Find where the given text appears and provide that cell's center as (x, y) coordinate. 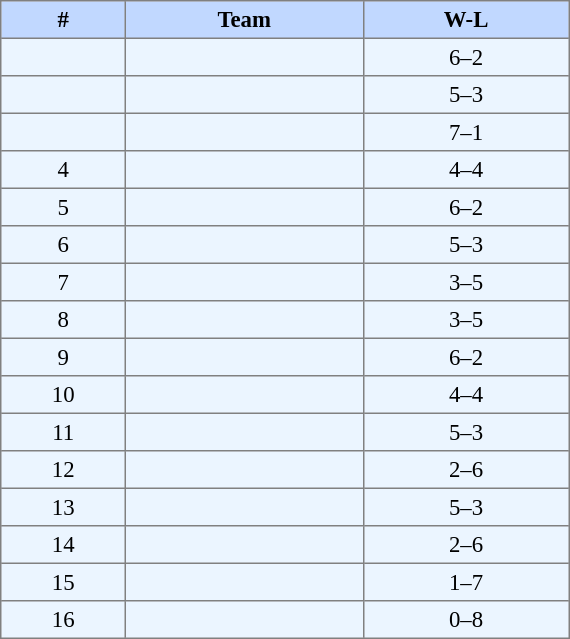
14 (63, 545)
15 (63, 582)
11 (63, 432)
10 (63, 395)
8 (63, 320)
12 (63, 470)
16 (63, 620)
W-L (466, 20)
5 (63, 207)
0–8 (466, 620)
6 (63, 245)
7 (63, 282)
9 (63, 357)
1–7 (466, 582)
7–1 (466, 132)
4 (63, 170)
13 (63, 507)
# (63, 20)
Team (244, 20)
